For the text-containing cell, return its midpoint in [x, y] coordinate format. 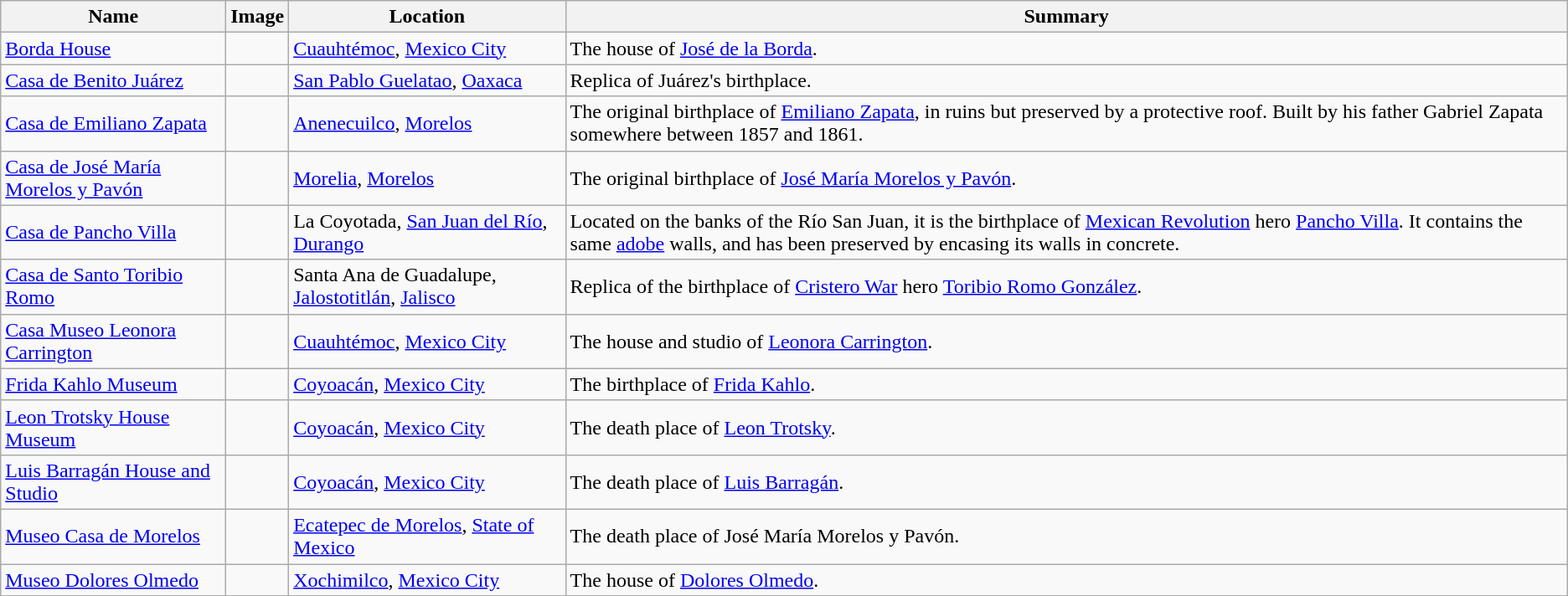
The house of José de la Borda. [1066, 49]
The original birthplace of José María Morelos y Pavón. [1066, 177]
The house of Dolores Olmedo. [1066, 580]
Name [114, 17]
The birthplace of Frida Kahlo. [1066, 384]
Location [427, 17]
Summary [1066, 17]
Ecatepec de Morelos, State of Mexico [427, 536]
The death place of Luis Barragán. [1066, 482]
Borda House [114, 49]
Replica of Juárez's birthplace. [1066, 80]
Museo Dolores Olmedo [114, 580]
Casa Museo Leonora Carrington [114, 342]
San Pablo Guelatao, Oaxaca [427, 80]
Casa de Benito Juárez [114, 80]
The house and studio of Leonora Carrington. [1066, 342]
Museo Casa de Morelos [114, 536]
Casa de Emiliano Zapata [114, 124]
Image [258, 17]
Xochimilco, Mexico City [427, 580]
Leon Trotsky House Museum [114, 427]
La Coyotada, San Juan del Río, Durango [427, 233]
Replica of the birthplace of Cristero War hero Toribio Romo González. [1066, 286]
Morelia, Morelos [427, 177]
Luis Barragán House and Studio [114, 482]
The death place of Leon Trotsky. [1066, 427]
Frida Kahlo Museum [114, 384]
Anenecuilco, Morelos [427, 124]
Casa de José María Morelos y Pavón [114, 177]
The death place of José María Morelos y Pavón. [1066, 536]
Santa Ana de Guadalupe, Jalostotitlán, Jalisco [427, 286]
Casa de Santo Toribio Romo [114, 286]
Casa de Pancho Villa [114, 233]
